For the text-containing cell, return its midpoint in [x, y] coordinate format. 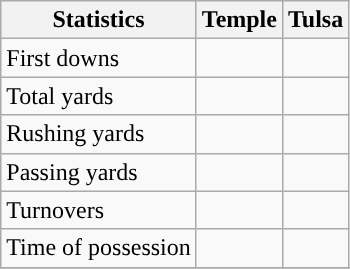
Tulsa [315, 20]
Turnovers [99, 210]
Statistics [99, 20]
Temple [239, 20]
Total yards [99, 96]
Rushing yards [99, 134]
Time of possession [99, 248]
Passing yards [99, 172]
First downs [99, 58]
